Return [X, Y] of the center of cell containing provided text 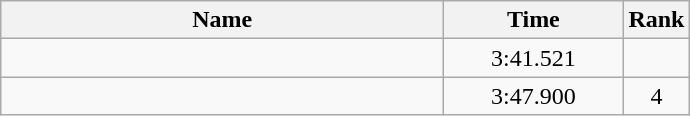
4 [656, 96]
3:41.521 [534, 58]
Rank [656, 20]
3:47.900 [534, 96]
Name [222, 20]
Time [534, 20]
